Capture the cell that displays the provided text and extract its [x, y] central coordinate. 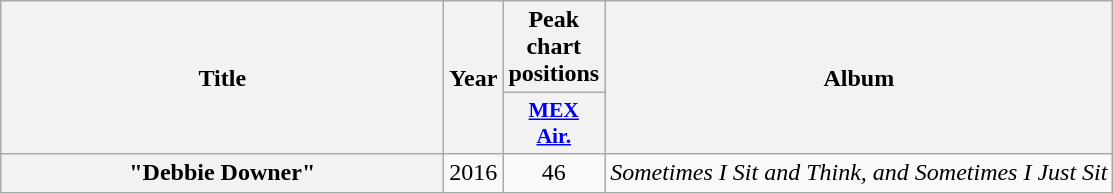
Year [474, 78]
Peak chart positions [554, 47]
MEXAir. [554, 124]
Sometimes I Sit and Think, and Sometimes I Just Sit [859, 173]
2016 [474, 173]
Album [859, 78]
"Debbie Downer" [222, 173]
46 [554, 173]
Title [222, 78]
